For the text-containing cell, return its midpoint in (X, Y) coordinate format. 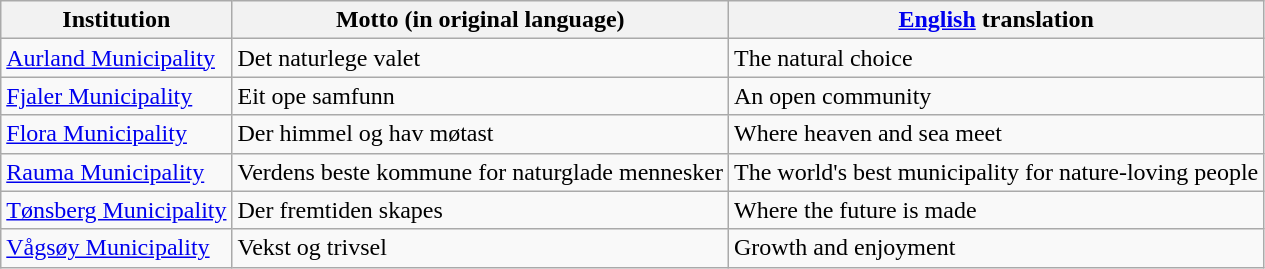
Vågsøy Municipality (116, 248)
Der fremtiden skapes (480, 210)
Where heaven and sea meet (996, 134)
Der himmel og hav møtast (480, 134)
Institution (116, 20)
Det naturlege valet (480, 58)
Verdens beste kommune for naturglade mennesker (480, 172)
Tønsberg Municipality (116, 210)
Motto (in original language) (480, 20)
Aurland Municipality (116, 58)
Vekst og trivsel (480, 248)
Flora Municipality (116, 134)
An open community (996, 96)
Fjaler Municipality (116, 96)
Growth and enjoyment (996, 248)
Rauma Municipality (116, 172)
Eit ope samfunn (480, 96)
The world's best municipality for nature-loving people (996, 172)
The natural choice (996, 58)
English translation (996, 20)
Where the future is made (996, 210)
